Identify which cell holds the provided text, then report its (X, Y) central coordinate. 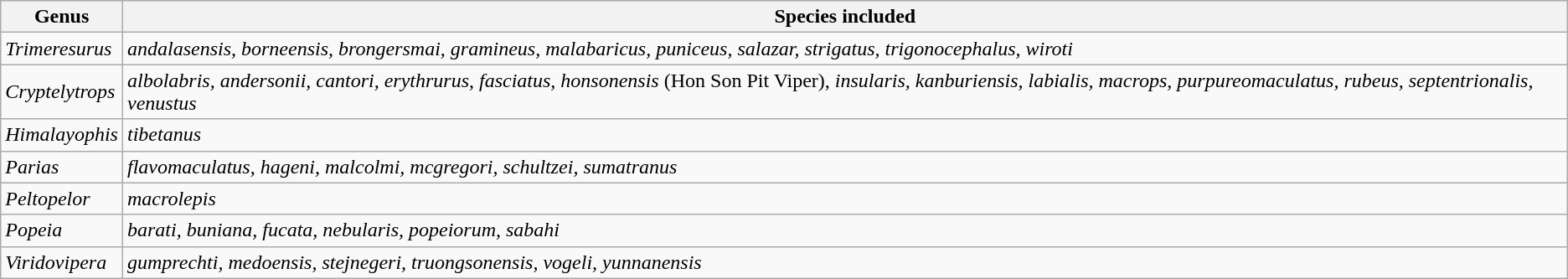
Species included (844, 17)
tibetanus (844, 135)
macrolepis (844, 199)
Popeia (62, 230)
barati, buniana, fucata, nebularis, popeiorum, sabahi (844, 230)
Genus (62, 17)
andalasensis, borneensis, brongersmai, gramineus, malabaricus, puniceus, salazar, strigatus, trigonocephalus, wiroti (844, 49)
flavomaculatus, hageni, malcolmi, mcgregori, schultzei, sumatranus (844, 167)
Peltopelor (62, 199)
Viridovipera (62, 262)
Parias (62, 167)
Trimeresurus (62, 49)
gumprechti, medoensis, stejnegeri, truongsonensis, vogeli, yunnanensis (844, 262)
Himalayophis (62, 135)
Cryptelytrops (62, 92)
